Determine the (X, Y) coordinate at the center of the cell enclosing the given text.  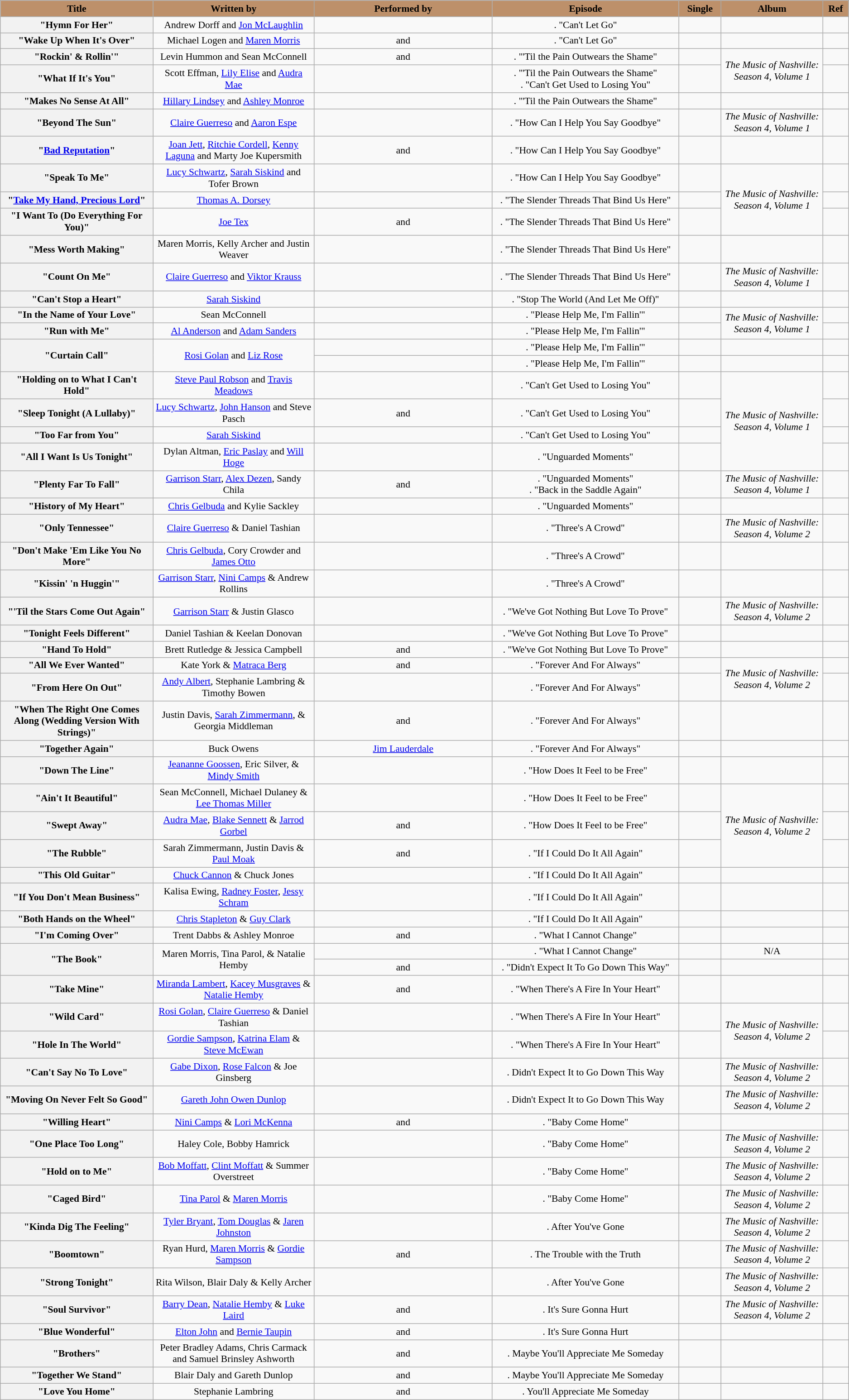
Thomas A. Dorsey (234, 200)
Peter Bradley Adams, Chris Carmack and Samuel Brinsley Ashworth (234, 1353)
"One Place Too Long" (77, 1143)
Rosi Golan and Liz Rose (234, 356)
"Willing Heart" (77, 1122)
Justin Davis, Sarah Zimmermann, & Georgia Middleman (234, 721)
Sean McConnell, Michael Dulaney & Lee Thomas Miller (234, 798)
Blair Daly and Gareth Dunlop (234, 1376)
Album (772, 9)
"Wake Up When It's Over" (77, 41)
"Curtain Call" (77, 356)
Daniel Tashian & Keelan Donovan (234, 633)
"Caged Bird" (77, 1199)
Nini Camps & Lori McKenna (234, 1122)
"If You Don't Mean Business" (77, 897)
"Hold on to Me" (77, 1171)
Andy Albert, Stephanie Lambring & Timothy Bowen (234, 687)
Chris Stapleton & Guy Clark (234, 919)
Brett Rutledge & Jessica Campbell (234, 650)
"Kinda Dig The Feeling" (77, 1227)
Ref (835, 9)
Joe Tex (234, 222)
Gabe Dixon, Rose Falcon & Joe Ginsberg (234, 1073)
Chuck Cannon & Chuck Jones (234, 875)
Buck Owens (234, 749)
Title (77, 9)
Written by (234, 9)
"Speak To Me" (77, 178)
Jim Lauderdale (403, 749)
"Together We Stand" (77, 1376)
"Down The Line" (77, 770)
. "Unguarded Moments". "Back in the Saddle Again" (585, 484)
Claire Guerreso & Daniel Tashian (234, 529)
Gordie Sampson, Katrina Elam & Steve McEwan (234, 1045)
"All I Want Is Us Tonight" (77, 457)
"Take My Hand, Precious Lord" (77, 200)
"Moving On Never Felt So Good" (77, 1100)
"Tonight Feels Different" (77, 633)
"In the Name of Your Love" (77, 315)
. You'll Appreciate Me Someday (585, 1392)
"History of My Heart" (77, 506)
"This Old Guitar" (77, 875)
Haley Cole, Bobby Hamrick (234, 1143)
"Can't Stop a Heart" (77, 299)
"Makes No Sense At All" (77, 101)
Joan Jett, Ritchie Cordell, Kenny Laguna and Marty Joe Kupersmith (234, 150)
. The Trouble with the Truth (585, 1255)
"Hole In The World" (77, 1045)
Lucy Schwartz, John Hanson and Steve Pasch (234, 413)
"Plenty Far To Fall" (77, 484)
Tina Parol & Maren Morris (234, 1199)
"Beyond The Sun" (77, 122)
"Strong Tonight" (77, 1282)
Hillary Lindsey and Ashley Monroe (234, 101)
Stephanie Lambring (234, 1392)
"Bad Reputation" (77, 150)
Sean McConnell (234, 315)
"Ain't It Beautiful" (77, 798)
"I Want To (Do Everything For You)" (77, 222)
Sarah Zimmermann, Justin Davis & Paul Moak (234, 854)
"Can't Say No To Love" (77, 1073)
"Wild Card" (77, 1017)
Audra Mae, Blake Sennett & Jarrod Gorbel (234, 826)
Episode (585, 9)
"I'm Coming Over" (77, 935)
Chris Gelbuda and Kylie Sackley (234, 506)
Steve Paul Robson and Travis Meadows (234, 386)
"Mess Worth Making" (77, 250)
Levin Hummon and Sean McConnell (234, 57)
Kate York & Matraca Berg (234, 665)
"Together Again" (77, 749)
"Soul Survivor" (77, 1310)
Performed by (403, 9)
Al Anderson and Adam Sanders (234, 331)
Maren Morris, Kelly Archer and Justin Weaver (234, 250)
"From Here On Out" (77, 687)
Elton John and Bernie Taupin (234, 1332)
"All We Ever Wanted" (77, 665)
"Swept Away" (77, 826)
"The Rubble" (77, 854)
Michael Logen and Maren Morris (234, 41)
Garrison Starr & Justin Glasco (234, 611)
Maren Morris, Tina Parol, & Natalie Hemby (234, 960)
"Both Hands on the Wheel" (77, 919)
"Hymn For Her" (77, 25)
"Count On Me" (77, 277)
Trent Dabbs & Ashley Monroe (234, 935)
"Don't Make 'Em Like You No More" (77, 556)
"Brothers" (77, 1353)
Ryan Hurd, Maren Morris & Gordie Sampson (234, 1255)
"Run with Me" (77, 331)
Scott Effman, Lily Elise and Audra Mae (234, 79)
Barry Dean, Natalie Hemby & Luke Laird (234, 1310)
. "Stop The World (And Let Me Off)" (585, 299)
"Kissin' 'n Huggin'" (77, 584)
"Hand To Hold" (77, 650)
. "Didn't Expect It To Go Down This Way" (585, 968)
Rita Wilson, Blair Daly & Kelly Archer (234, 1282)
N/A (772, 951)
"Holding on to What I Can't Hold" (77, 386)
"Blue Wonderful" (77, 1332)
Gareth John Owen Dunlop (234, 1100)
Rosi Golan, Claire Guerreso & Daniel Tashian (234, 1017)
"Love You Home" (77, 1392)
Andrew Dorff and Jon McLaughlin (234, 25)
Dylan Altman, Eric Paslay and Will Hoge (234, 457)
Chris Gelbuda, Cory Crowder and James Otto (234, 556)
Kalisa Ewing, Radney Foster, Jessy Schram (234, 897)
"Take Mine" (77, 989)
Lucy Schwartz, Sarah Siskind and Tofer Brown (234, 178)
Claire Guerreso and Viktor Krauss (234, 277)
. "'Til the Pain Outwears the Shame" . "Can't Get Used to Losing You" (585, 79)
"'Til the Stars Come Out Again" (77, 611)
Garrison Starr, Alex Dezen, Sandy Chila (234, 484)
"Sleep Tonight (A Lullaby)" (77, 413)
Tyler Bryant, Tom Douglas & Jaren Johnston (234, 1227)
"The Book" (77, 960)
"What If It's You" (77, 79)
Bob Moffatt, Clint Moffatt & Summer Overstreet (234, 1171)
Miranda Lambert, Kacey Musgraves & Natalie Hemby (234, 989)
"Rockin' & Rollin'" (77, 57)
Jeananne Goossen, Eric Silver, & Mindy Smith (234, 770)
Garrison Starr, Nini Camps & Andrew Rollins (234, 584)
Single (700, 9)
"When The Right One Comes Along (Wedding Version With Strings)" (77, 721)
"Only Tennessee" (77, 529)
"Boomtown" (77, 1255)
Claire Guerreso and Aaron Espe (234, 122)
"Too Far from You" (77, 435)
